Locate the cell with the specified text and output its [X, Y] center coordinate. 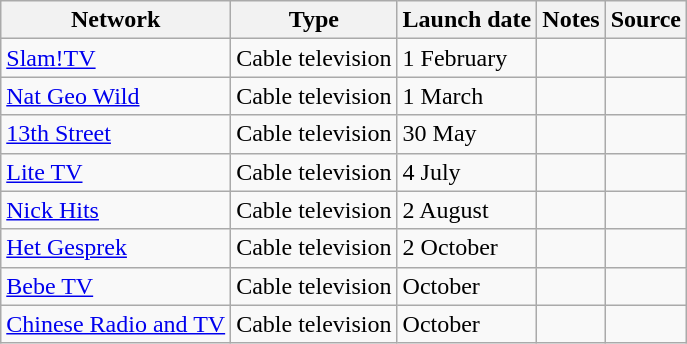
1 March [467, 96]
Source [646, 20]
Notes [571, 20]
2 August [467, 210]
Bebe TV [116, 286]
30 May [467, 134]
Launch date [467, 20]
Het Gesprek [116, 248]
Chinese Radio and TV [116, 324]
Slam!TV [116, 58]
Lite TV [116, 172]
Network [116, 20]
13th Street [116, 134]
Nat Geo Wild [116, 96]
1 February [467, 58]
Type [314, 20]
Nick Hits [116, 210]
2 October [467, 248]
4 July [467, 172]
